From the cell containing the given text, extract its center point as [X, Y] coordinate. 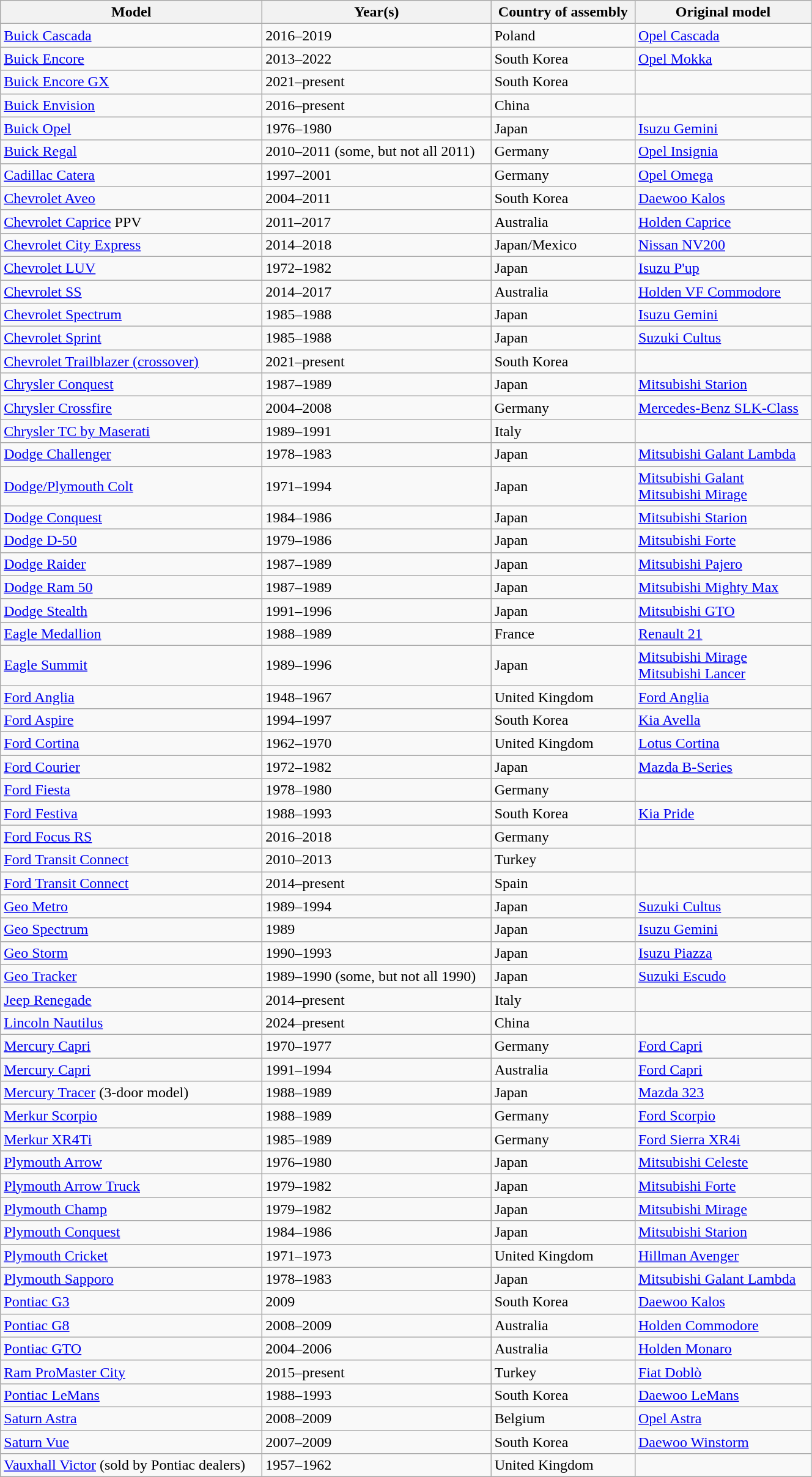
Hillman Avenger [723, 1256]
Belgium [563, 1418]
2004–2008 [377, 408]
Merkur Scorpio [131, 1116]
Geo Metro [131, 906]
Eagle Medallion [131, 634]
Plymouth Arrow [131, 1163]
Dodge D-50 [131, 541]
1989 [377, 930]
Chevrolet Aveo [131, 198]
2024–present [377, 1023]
1970–1977 [377, 1046]
Nissan NV200 [723, 245]
Vauxhall Victor (sold by Pontiac dealers) [131, 1465]
Ford Focus RS [131, 837]
1997–2001 [377, 175]
Country of assembly [563, 12]
1985–1989 [377, 1139]
Poland [563, 35]
Buick Encore GX [131, 82]
Model [131, 12]
Geo Spectrum [131, 930]
Pontiac LeMans [131, 1395]
1991–1996 [377, 610]
1979–1986 [377, 541]
Dodge Challenger [131, 454]
Lotus Cortina [723, 744]
Geo Tracker [131, 976]
2011–2017 [377, 221]
2016–present [377, 105]
Mazda B-Series [723, 767]
Dodge Stealth [131, 610]
1989–1994 [377, 906]
Dodge Raider [131, 564]
Eagle Summit [131, 665]
Isuzu P'up [723, 268]
1957–1962 [377, 1465]
Dodge Conquest [131, 517]
Mitsubishi Mighty Max [723, 587]
Pontiac GTO [131, 1349]
Opel Cascada [723, 35]
1989–1990 (some, but not all 1990) [377, 976]
Chevrolet SS [131, 292]
Spain [563, 883]
2014–2017 [377, 292]
Chevrolet Spectrum [131, 315]
Holden VF Commodore [723, 292]
Buick Encore [131, 59]
2010–2011 (some, but not all 2011) [377, 152]
Opel Insignia [723, 152]
Mercedes-Benz SLK-Class [723, 408]
2004–2011 [377, 198]
Saturn Astra [131, 1418]
Holden Commodore [723, 1325]
Mitsubishi MirageMitsubishi Lancer [723, 665]
Merkur XR4Ti [131, 1139]
Chevrolet Caprice PPV [131, 221]
Mitsubishi Mirage [723, 1209]
Opel Omega [723, 175]
1989–1996 [377, 665]
Japan/Mexico [563, 245]
1991–1994 [377, 1070]
Chevrolet City Express [131, 245]
1990–1993 [377, 953]
Chevrolet Sprint [131, 338]
Original model [723, 12]
Ram ProMaster City [131, 1372]
Opel Astra [723, 1418]
Chevrolet LUV [131, 268]
Mercury Tracer (3-door model) [131, 1093]
Ford Cortina [131, 744]
Lincoln Nautilus [131, 1023]
1971–1973 [377, 1256]
Opel Mokka [723, 59]
Mitsubishi GTO [723, 610]
Ford Courier [131, 767]
Fiat Doblò [723, 1372]
2015–present [377, 1372]
Buick Regal [131, 152]
1971–1994 [377, 486]
Jeep Renegade [131, 999]
Plymouth Arrow Truck [131, 1186]
Plymouth Conquest [131, 1232]
1962–1970 [377, 744]
Pontiac G8 [131, 1325]
Chrysler Conquest [131, 385]
1948–1967 [377, 697]
Plymouth Champ [131, 1209]
Saturn Vue [131, 1442]
Holden Monaro [723, 1349]
Isuzu Piazza [723, 953]
Holden Caprice [723, 221]
2009 [377, 1302]
Buick Envision [131, 105]
Pontiac G3 [131, 1302]
Mitsubishi Pajero [723, 564]
Ford Scorpio [723, 1116]
Plymouth Cricket [131, 1256]
Cadillac Catera [131, 175]
Dodge/Plymouth Colt [131, 486]
1978–1980 [377, 790]
2010–2013 [377, 860]
Buick Opel [131, 128]
2016–2019 [377, 35]
Geo Storm [131, 953]
Ford Festiva [131, 813]
Mitsubishi GalantMitsubishi Mirage [723, 486]
2016–2018 [377, 837]
Dodge Ram 50 [131, 587]
Renault 21 [723, 634]
Chrysler Crossfire [131, 408]
2004–2006 [377, 1349]
Ford Sierra XR4i [723, 1139]
1994–1997 [377, 720]
Daewoo LeMans [723, 1395]
Mitsubishi Celeste [723, 1163]
Year(s) [377, 12]
2007–2009 [377, 1442]
Chrysler TC by Maserati [131, 431]
France [563, 634]
1989–1991 [377, 431]
Mazda 323 [723, 1093]
Buick Cascada [131, 35]
2014–2018 [377, 245]
Ford Aspire [131, 720]
Kia Pride [723, 813]
Ford Fiesta [131, 790]
Kia Avella [723, 720]
Daewoo Winstorm [723, 1442]
Chevrolet Trailblazer (crossover) [131, 361]
2013–2022 [377, 59]
Plymouth Sapporo [131, 1279]
Suzuki Escudo [723, 976]
